Capture the cell that displays the provided text and extract its [x, y] central coordinate. 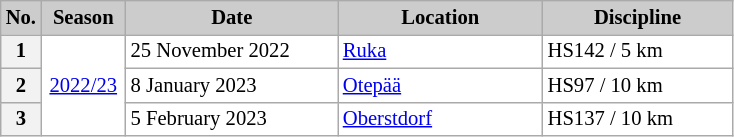
Date [232, 17]
2 [21, 85]
Discipline [638, 17]
Location [440, 17]
Oberstdorf [440, 119]
No. [21, 17]
HS137 / 10 km [638, 119]
Otepää [440, 85]
1 [21, 51]
5 February 2023 [232, 119]
3 [21, 119]
8 January 2023 [232, 85]
Ruka [440, 51]
25 November 2022 [232, 51]
HS97 / 10 km [638, 85]
2022/23 [84, 84]
HS142 / 5 km [638, 51]
Season [84, 17]
